Locate the cell with the specified text and output its (X, Y) center coordinate. 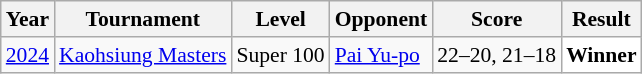
Winner (602, 55)
Result (602, 19)
Super 100 (280, 55)
Kaohsiung Masters (142, 55)
Year (28, 19)
Pai Yu-po (382, 55)
2024 (28, 55)
22–20, 21–18 (496, 55)
Opponent (382, 19)
Level (280, 19)
Score (496, 19)
Tournament (142, 19)
